Identify which cell holds the provided text, then report its [X, Y] central coordinate. 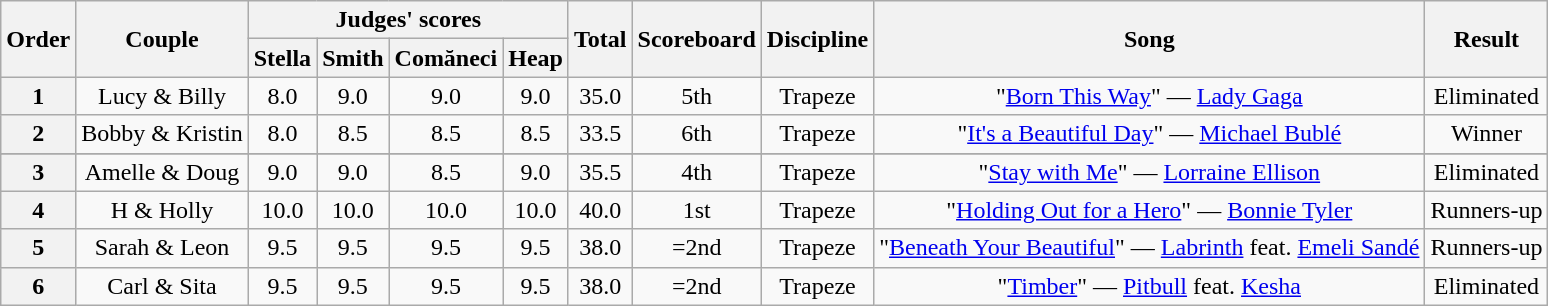
6 [38, 286]
40.0 [600, 210]
Scoreboard [696, 39]
1 [38, 96]
5th [696, 96]
4 [38, 210]
Lucy & Billy [162, 96]
Sarah & Leon [162, 248]
Smith [353, 58]
35.5 [600, 172]
"Born This Way" — Lady Gaga [1150, 96]
Heap [536, 58]
Song [1150, 39]
"Timber" — Pitbull feat. Kesha [1150, 286]
Order [38, 39]
3 [38, 172]
"It's a Beautiful Day" — Michael Bublé [1150, 134]
"Beneath Your Beautiful" — Labrinth feat. Emeli Sandé [1150, 248]
Bobby & Kristin [162, 134]
4th [696, 172]
Couple [162, 39]
33.5 [600, 134]
Result [1486, 39]
1st [696, 210]
Judges' scores [408, 20]
Winner [1486, 134]
6th [696, 134]
"Stay with Me" — Lorraine Ellison [1150, 172]
H & Holly [162, 210]
Stella [282, 58]
Carl & Sita [162, 286]
35.0 [600, 96]
Amelle & Doug [162, 172]
Total [600, 39]
Comăneci [446, 58]
Discipline [817, 39]
"Holding Out for a Hero" — Bonnie Tyler [1150, 210]
2 [38, 134]
5 [38, 248]
